From the cell containing the given text, extract its center point as (x, y) coordinate. 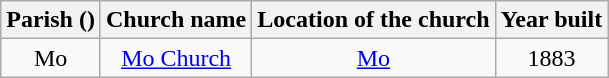
Parish () (51, 20)
Mo Church (176, 58)
1883 (552, 58)
Location of the church (374, 20)
Year built (552, 20)
Church name (176, 20)
